Return (x, y) of the center of cell containing provided text 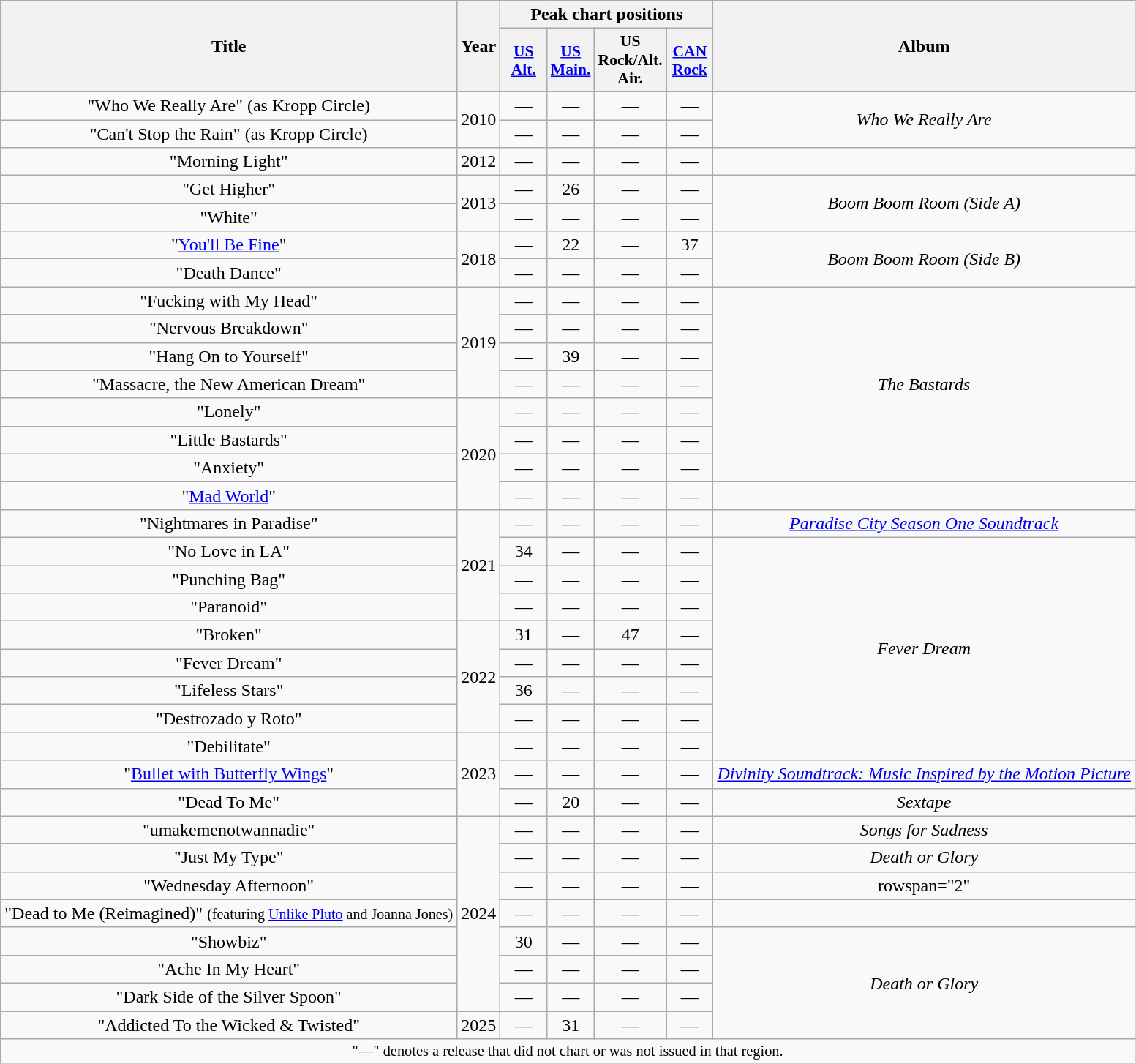
"Paranoid" (229, 607)
"Lonely" (229, 412)
36 (524, 691)
"Mad World" (229, 495)
Boom Boom Room (Side B) (924, 259)
20 (571, 802)
"Debilitate" (229, 746)
"Fever Dream" (229, 663)
2024 (478, 913)
Boom Boom Room (Side A) (924, 203)
47 (631, 635)
US Rock/Alt. Air. (631, 60)
"Broken" (229, 635)
Fever Dream (924, 648)
rowspan="2" (924, 885)
"Addicted To the Wicked & Twisted" (229, 1025)
Paradise City Season One Soundtrack (924, 523)
"Anxiety" (229, 468)
2012 (478, 162)
The Bastards (924, 384)
Songs for Sadness (924, 830)
2010 (478, 119)
USMain. (571, 60)
34 (524, 551)
"Massacre, the New American Dream" (229, 384)
Peak chart positions (607, 15)
"Showbiz" (229, 941)
"Bullet with Butterfly Wings" (229, 774)
"Can't Stop the Rain" (as Kropp Circle) (229, 134)
"White" (229, 217)
Album (924, 47)
2013 (478, 203)
"Wednesday Afternoon" (229, 885)
2019 (478, 342)
39 (571, 356)
Title (229, 47)
"Nervous Breakdown" (229, 329)
"Hang On to Yourself" (229, 356)
"You'll Be Fine" (229, 245)
2021 (478, 565)
Divinity Soundtrack: Music Inspired by the Motion Picture (924, 774)
"Just My Type" (229, 858)
"Punching Bag" (229, 579)
2020 (478, 454)
"Death Dance" (229, 273)
2023 (478, 774)
"Morning Light" (229, 162)
Who We Really Are (924, 119)
2018 (478, 259)
"Lifeless Stars" (229, 691)
"Get Higher" (229, 190)
"umakemenotwannadie" (229, 830)
"Fucking with My Head" (229, 301)
26 (571, 190)
"Dead to Me (Reimagined)" (featuring Unlike Pluto and Joanna Jones) (229, 913)
2022 (478, 677)
CANRock (690, 60)
"Destrozado y Roto" (229, 719)
37 (690, 245)
Year (478, 47)
USAlt. (524, 60)
"Ache In My Heart" (229, 969)
Sextape (924, 802)
"Dead To Me" (229, 802)
"Little Bastards" (229, 440)
"Who We Really Are" (as Kropp Circle) (229, 105)
"Nightmares in Paradise" (229, 523)
30 (524, 941)
2025 (478, 1025)
"Dark Side of the Silver Spoon" (229, 997)
"No Love in LA" (229, 551)
"—" denotes a release that did not chart or was not issued in that region. (568, 1052)
22 (571, 245)
